Output the (x, y) coordinate of the center of the cell containing the given text.  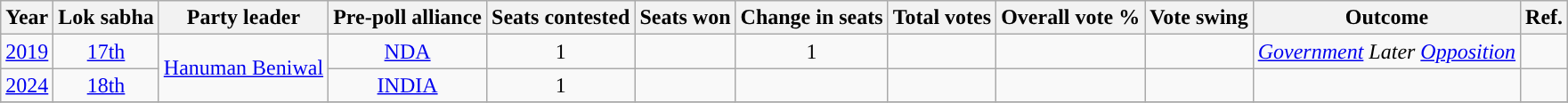
NDA (408, 51)
2019 (27, 51)
Overall vote % (1070, 18)
17th (106, 51)
Vote swing (1199, 18)
Seats contested (561, 18)
Year (27, 18)
Total votes (942, 18)
Seats won (686, 18)
Pre-poll alliance (408, 18)
Change in seats (812, 18)
2024 (27, 85)
Lok sabha (106, 18)
Government Later Opposition (1386, 51)
Party leader (243, 18)
18th (106, 85)
Outcome (1386, 18)
Hanuman Beniwal (243, 68)
Ref. (1544, 18)
INDIA (408, 85)
